Scan for the cell matching the given text and deliver its (X, Y) coordinate at center. 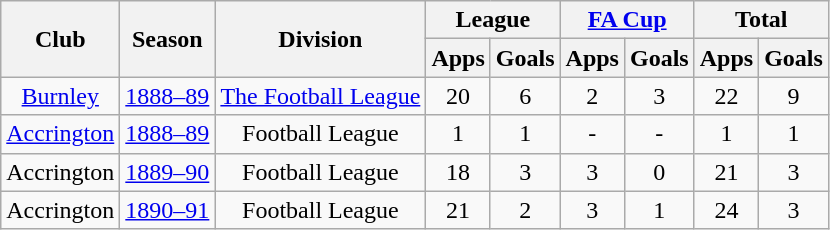
Season (168, 39)
Division (320, 39)
18 (458, 172)
Club (60, 39)
22 (726, 96)
20 (458, 96)
0 (659, 172)
FA Cup (627, 20)
1890–91 (168, 210)
Total (761, 20)
League (493, 20)
Burnley (60, 96)
24 (726, 210)
9 (794, 96)
The Football League (320, 96)
1889–90 (168, 172)
6 (525, 96)
